From the cell containing the given text, extract its center point as (x, y) coordinate. 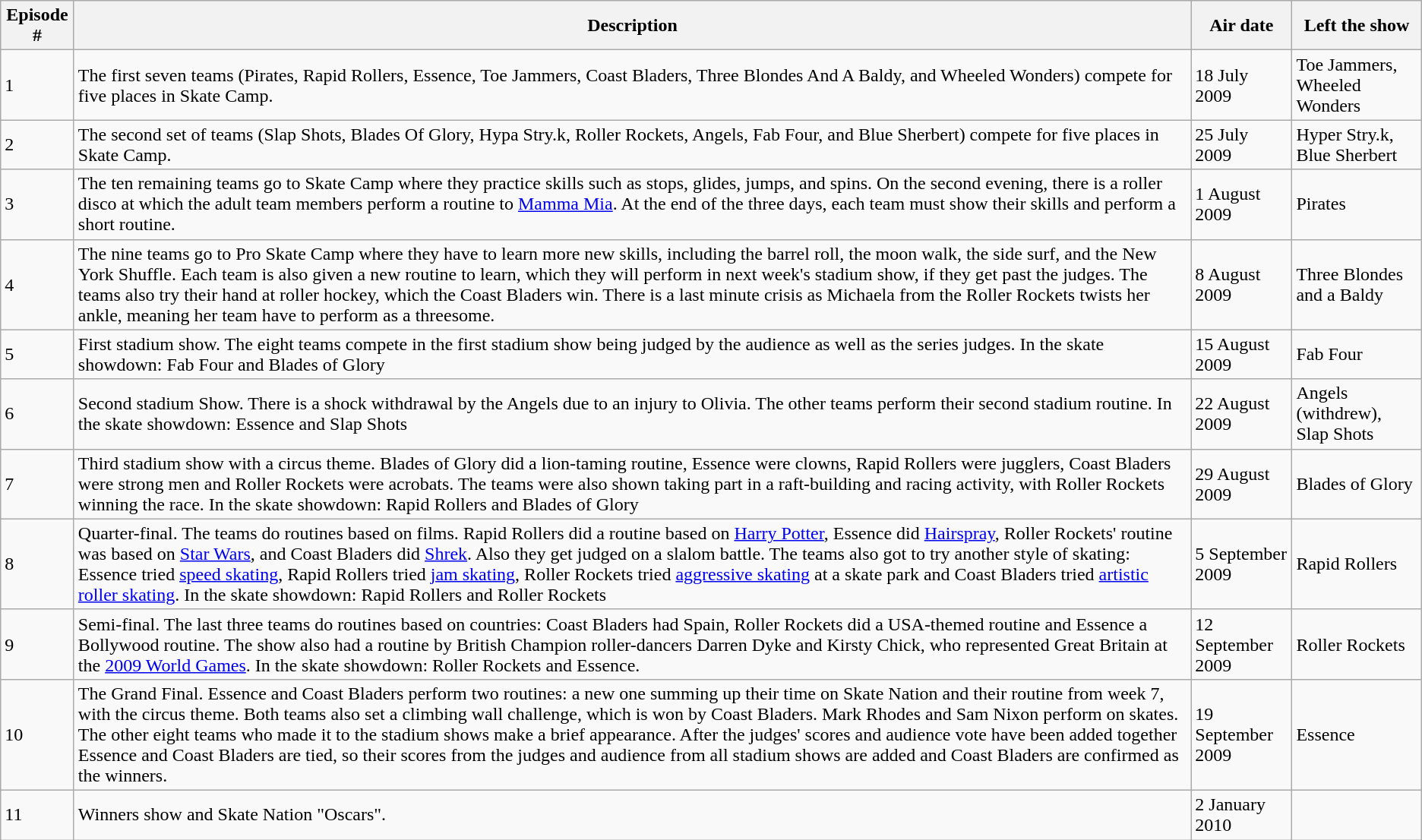
Pirates (1357, 204)
Rapid Rollers (1357, 564)
29 August 2009 (1241, 484)
Description (632, 26)
9 (38, 644)
Fab Four (1357, 354)
2 January 2010 (1241, 814)
4 (38, 284)
Toe Jammers, Wheeled Wonders (1357, 85)
Air date (1241, 26)
2 (38, 144)
Essence (1357, 734)
Three Blondes and a Baldy (1357, 284)
11 (38, 814)
Angels (withdrew), Slap Shots (1357, 414)
19 September 2009 (1241, 734)
Left the show (1357, 26)
8 (38, 564)
12 September 2009 (1241, 644)
1 August 2009 (1241, 204)
1 (38, 85)
18 July 2009 (1241, 85)
10 (38, 734)
Hyper Stry.k, Blue Sherbert (1357, 144)
5 (38, 354)
Roller Rockets (1357, 644)
Blades of Glory (1357, 484)
Winners show and Skate Nation "Oscars". (632, 814)
8 August 2009 (1241, 284)
22 August 2009 (1241, 414)
Episode # (38, 26)
6 (38, 414)
3 (38, 204)
25 July 2009 (1241, 144)
7 (38, 484)
5 September 2009 (1241, 564)
15 August 2009 (1241, 354)
